Return the [x, y] coordinate for the center point of the cell that contains the specified text.  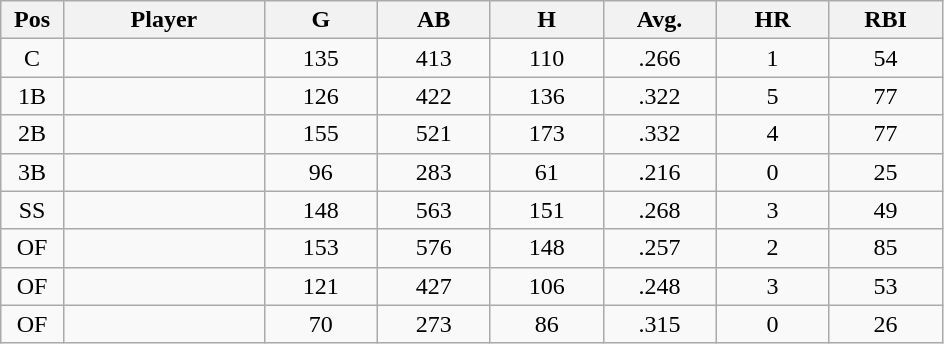
576 [434, 248]
.248 [660, 286]
SS [32, 210]
136 [546, 96]
26 [886, 324]
70 [320, 324]
AB [434, 20]
RBI [886, 20]
563 [434, 210]
G [320, 20]
C [32, 58]
121 [320, 286]
HR [772, 20]
422 [434, 96]
3B [32, 172]
273 [434, 324]
96 [320, 172]
54 [886, 58]
86 [546, 324]
521 [434, 134]
1 [772, 58]
151 [546, 210]
Avg. [660, 20]
.322 [660, 96]
5 [772, 96]
53 [886, 286]
Player [164, 20]
2B [32, 134]
413 [434, 58]
61 [546, 172]
135 [320, 58]
49 [886, 210]
.332 [660, 134]
126 [320, 96]
25 [886, 172]
.315 [660, 324]
Pos [32, 20]
4 [772, 134]
283 [434, 172]
155 [320, 134]
.257 [660, 248]
.268 [660, 210]
1B [32, 96]
110 [546, 58]
106 [546, 286]
H [546, 20]
427 [434, 286]
.266 [660, 58]
2 [772, 248]
85 [886, 248]
153 [320, 248]
.216 [660, 172]
173 [546, 134]
